Detect which cell encompasses the target text, then output its (x, y) center coordinate. 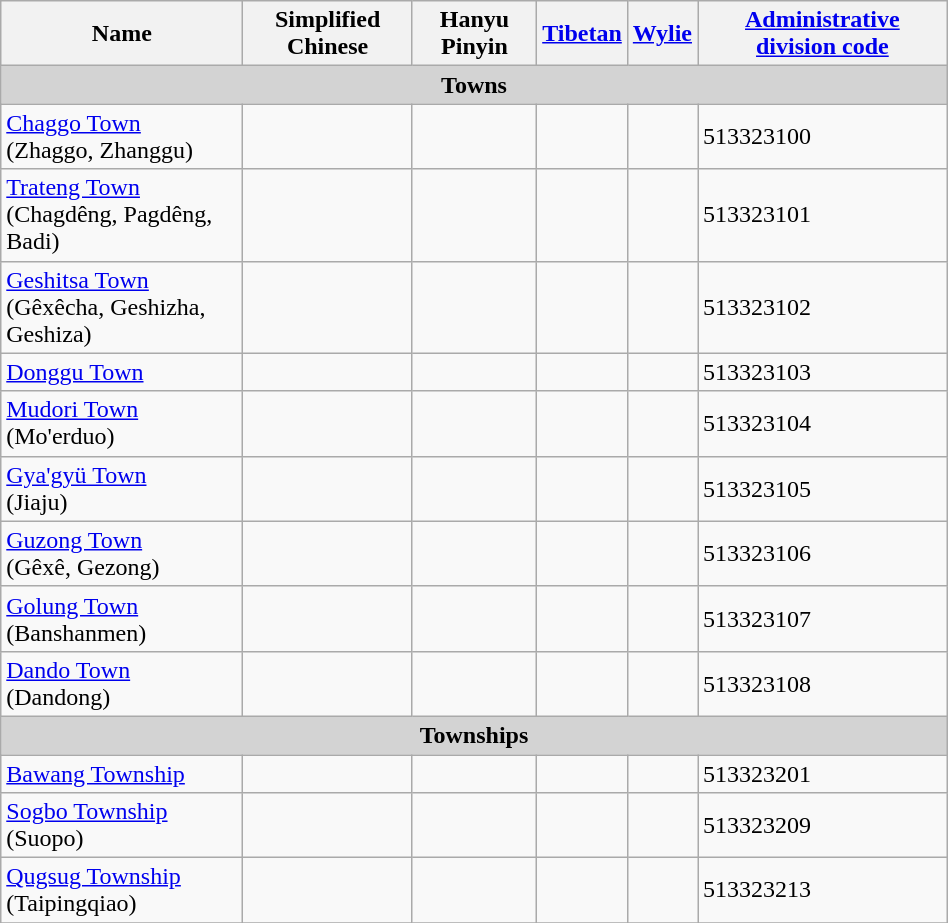
Guzong Town(Gêxê, Gezong) (122, 554)
Hanyu Pinyin (474, 34)
Chaggo Town(Zhaggo, Zhanggu) (122, 136)
513323105 (823, 488)
513323213 (823, 890)
513323107 (823, 618)
Trateng Town(Chagdêng, Pagdêng, Badi) (122, 215)
Qugsug Township(Taipingqiao) (122, 890)
513323201 (823, 773)
513323100 (823, 136)
513323101 (823, 215)
Name (122, 34)
Dando Town(Dandong) (122, 684)
513323102 (823, 307)
Gya'gyü Town(Jiaju) (122, 488)
Mudori Town(Mo'erduo) (122, 424)
Townships (474, 735)
513323209 (823, 826)
513323106 (823, 554)
Sogbo Township(Suopo) (122, 826)
513323104 (823, 424)
Administrative division code (823, 34)
Wylie (662, 34)
Geshitsa Town(Gêxêcha, Geshizha, Geshiza) (122, 307)
Simplified Chinese (328, 34)
Golung Town(Banshanmen) (122, 618)
Towns (474, 85)
Donggu Town (122, 372)
513323108 (823, 684)
Tibetan (582, 34)
Bawang Township (122, 773)
513323103 (823, 372)
